Output the [X, Y] coordinate of the center of the cell containing the given text.  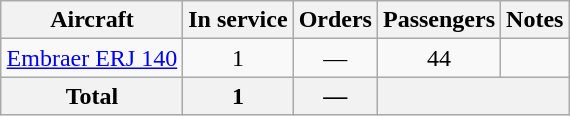
Notes [535, 20]
Total [92, 96]
Aircraft [92, 20]
Embraer ERJ 140 [92, 58]
In service [238, 20]
44 [438, 58]
Orders [335, 20]
Passengers [438, 20]
